Scan for the cell matching the given text and deliver its (X, Y) coordinate at center. 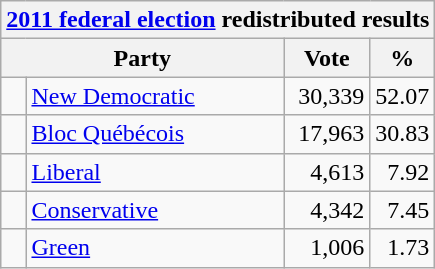
52.07 (402, 96)
% (402, 58)
4,342 (327, 210)
Bloc Québécois (155, 134)
1,006 (327, 248)
1.73 (402, 248)
30,339 (327, 96)
New Democratic (155, 96)
Conservative (155, 210)
7.45 (402, 210)
Party (142, 58)
Vote (327, 58)
Liberal (155, 172)
7.92 (402, 172)
17,963 (327, 134)
2011 federal election redistributed results (218, 20)
4,613 (327, 172)
30.83 (402, 134)
Green (155, 248)
